Identify which cell holds the provided text, then report its [x, y] central coordinate. 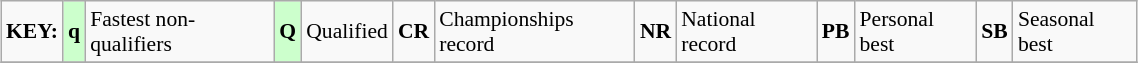
Fastest non-qualifiers [180, 32]
Seasonal best [1075, 32]
Personal best [916, 32]
PB [836, 32]
National record [746, 32]
CR [414, 32]
SB [994, 32]
Q [288, 32]
q [74, 32]
KEY: [32, 32]
Qualified [347, 32]
Championships record [534, 32]
NR [656, 32]
